For the text-containing cell, return its midpoint in (X, Y) coordinate format. 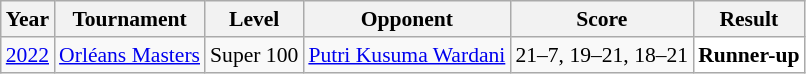
Runner-up (748, 55)
Super 100 (254, 55)
Level (254, 19)
Score (602, 19)
Tournament (130, 19)
Opponent (406, 19)
Year (28, 19)
Result (748, 19)
Putri Kusuma Wardani (406, 55)
2022 (28, 55)
Orléans Masters (130, 55)
21–7, 19–21, 18–21 (602, 55)
